Extract the [x, y] coordinate from the center of the cell holding the provided text.  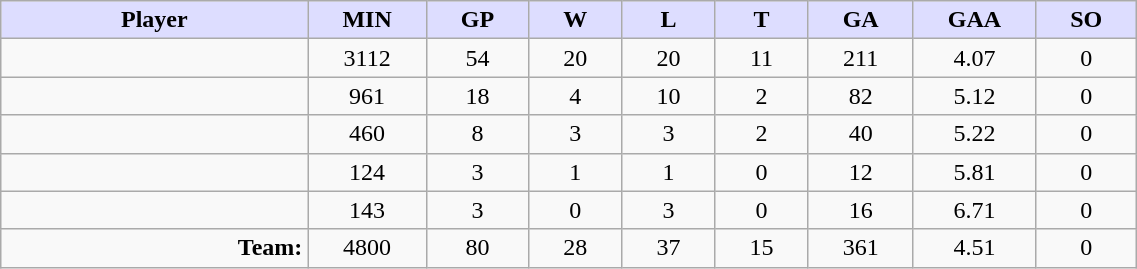
211 [860, 58]
4.07 [974, 58]
54 [477, 58]
GP [477, 20]
15 [762, 248]
124 [367, 172]
GA [860, 20]
T [762, 20]
MIN [367, 20]
37 [668, 248]
4800 [367, 248]
GAA [974, 20]
361 [860, 248]
16 [860, 210]
460 [367, 134]
Team: [154, 248]
W [576, 20]
4.51 [974, 248]
82 [860, 96]
143 [367, 210]
40 [860, 134]
5.81 [974, 172]
3112 [367, 58]
L [668, 20]
10 [668, 96]
8 [477, 134]
6.71 [974, 210]
28 [576, 248]
80 [477, 248]
SO [1086, 20]
11 [762, 58]
961 [367, 96]
5.12 [974, 96]
Player [154, 20]
12 [860, 172]
18 [477, 96]
5.22 [974, 134]
4 [576, 96]
